Identify which cell holds the provided text, then report its (x, y) central coordinate. 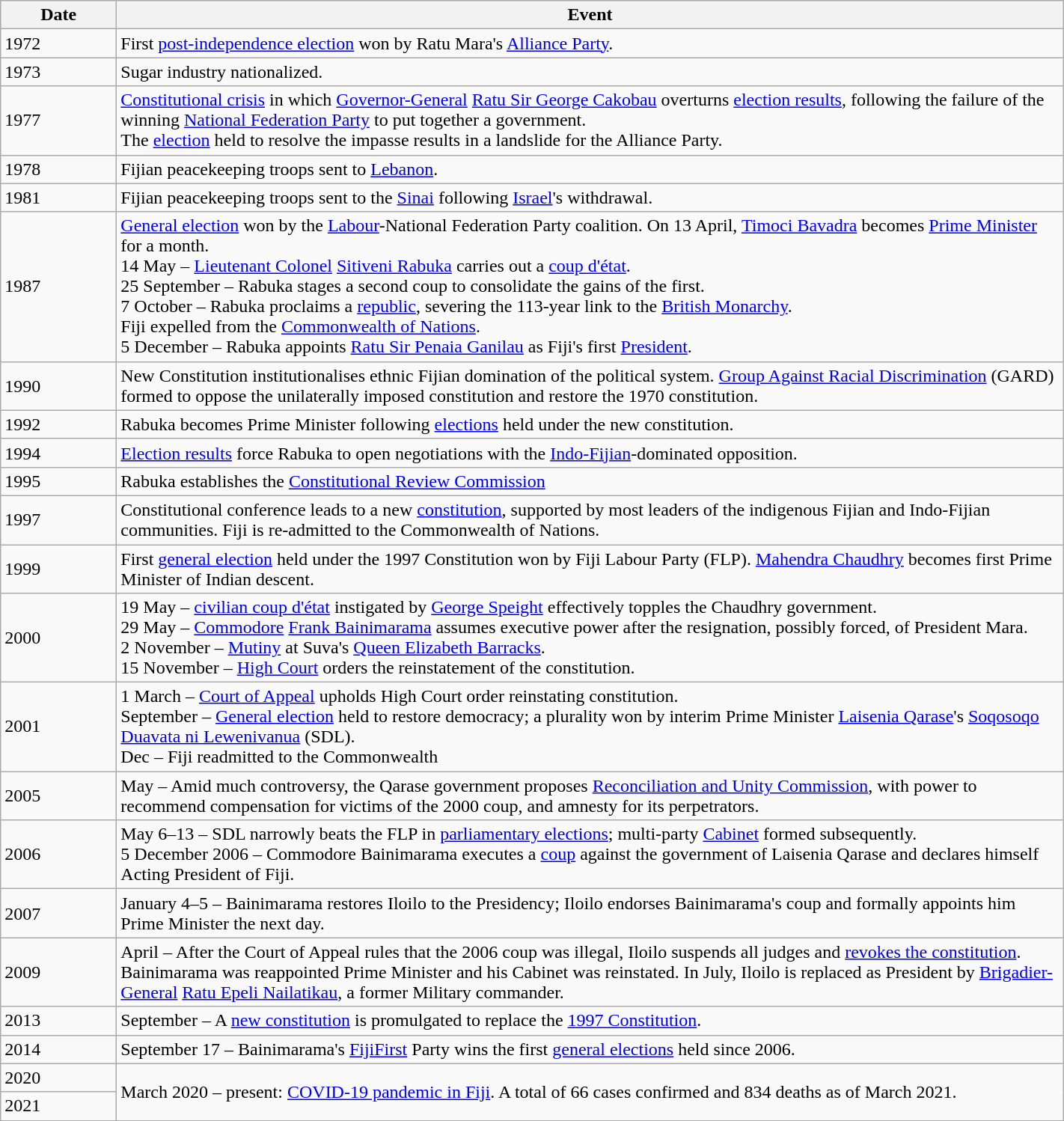
1995 (58, 481)
1994 (58, 453)
Rabuka establishes the Constitutional Review Commission (590, 481)
First post-independence election won by Ratu Mara's Alliance Party. (590, 43)
2020 (58, 1078)
1973 (58, 72)
Date (58, 15)
1999 (58, 569)
Rabuka becomes Prime Minister following elections held under the new constitution. (590, 424)
1972 (58, 43)
2000 (58, 638)
1997 (58, 519)
2009 (58, 972)
September – A new constitution is promulgated to replace the 1997 Constitution. (590, 1021)
Election results force Rabuka to open negotiations with the Indo-Fijian-dominated opposition. (590, 453)
Fijian peacekeeping troops sent to the Sinai following Israel's withdrawal. (590, 198)
Fijian peacekeeping troops sent to Lebanon. (590, 169)
2007 (58, 913)
2014 (58, 1049)
Sugar industry nationalized. (590, 72)
September 17 – Bainimarama's FijiFirst Party wins the first general elections held since 2006. (590, 1049)
March 2020 – present: COVID-19 pandemic in Fiji. A total of 66 cases confirmed and 834 deaths as of March 2021. (590, 1092)
2005 (58, 796)
1981 (58, 198)
Event (590, 15)
2021 (58, 1106)
2006 (58, 855)
2001 (58, 727)
2013 (58, 1021)
1992 (58, 424)
1977 (58, 120)
1987 (58, 287)
1978 (58, 169)
1990 (58, 386)
